Search for the cell housing the specified text and yield its [X, Y] center coordinate. 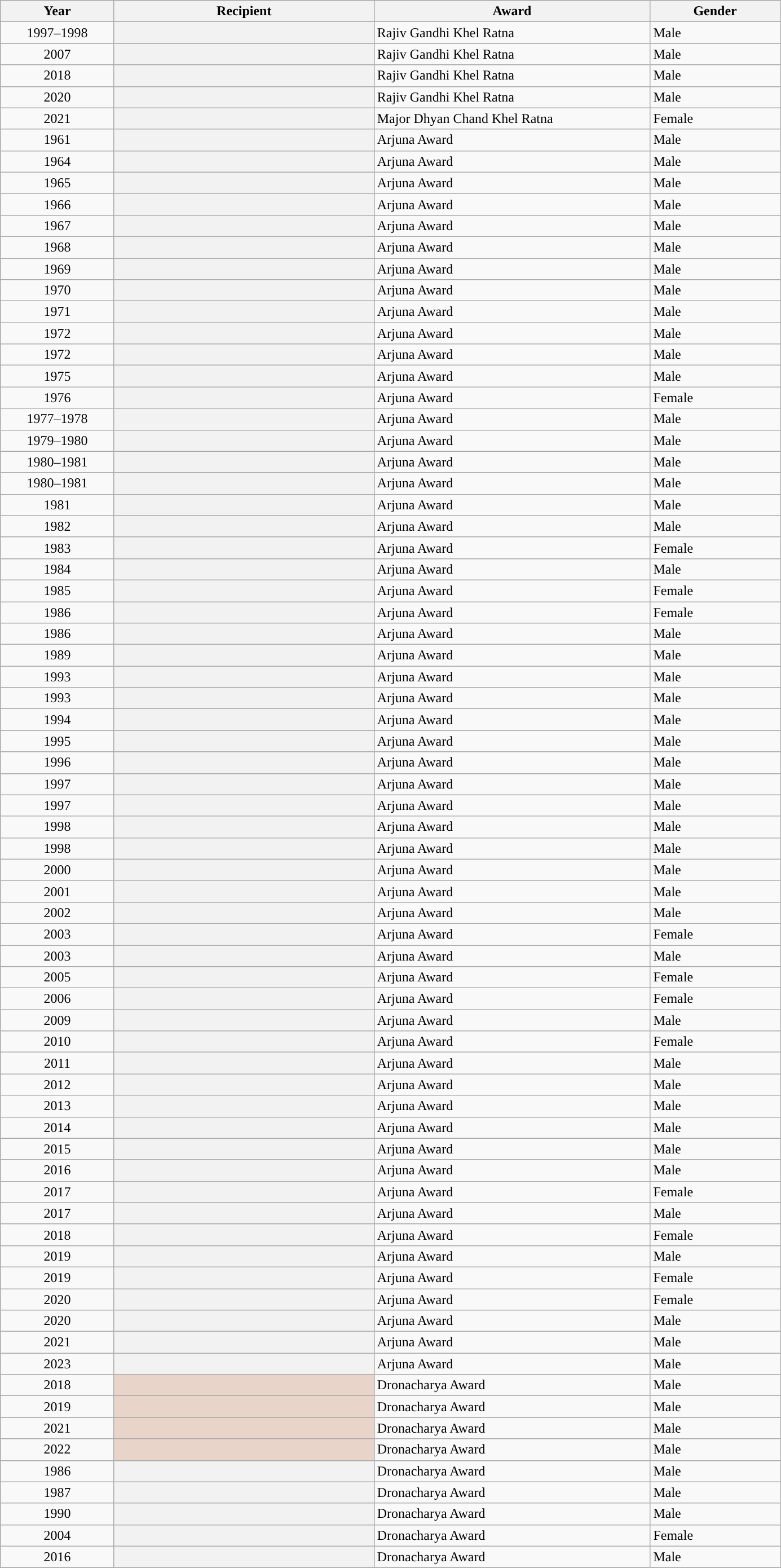
1984 [58, 569]
2015 [58, 1149]
1971 [58, 312]
2009 [58, 1020]
1995 [58, 741]
1961 [58, 140]
Gender [715, 11]
Award [512, 11]
1982 [58, 526]
2023 [58, 1364]
2007 [58, 54]
1985 [58, 591]
2010 [58, 1042]
2011 [58, 1063]
1970 [58, 290]
2013 [58, 1106]
2002 [58, 913]
1967 [58, 226]
2014 [58, 1127]
1964 [58, 161]
1987 [58, 1492]
2012 [58, 1085]
2005 [58, 977]
2004 [58, 1535]
1969 [58, 269]
2006 [58, 999]
1977–1978 [58, 419]
1997–1998 [58, 33]
1989 [58, 655]
1968 [58, 247]
Recipient [244, 11]
1990 [58, 1514]
1996 [58, 763]
1994 [58, 720]
2022 [58, 1450]
1975 [58, 376]
1966 [58, 204]
1981 [58, 505]
Year [58, 11]
Major Dhyan Chand Khel Ratna [512, 118]
1979–1980 [58, 441]
1965 [58, 183]
2001 [58, 891]
2000 [58, 870]
1976 [58, 398]
1983 [58, 548]
